Capture the cell that displays the provided text and extract its (X, Y) central coordinate. 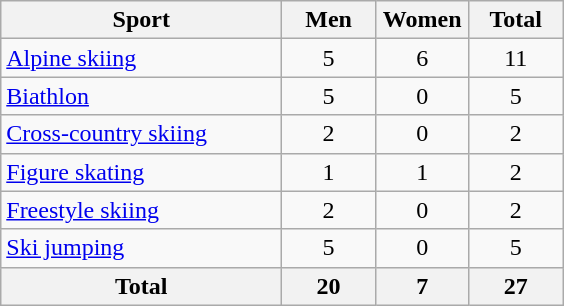
Ski jumping (142, 248)
11 (516, 58)
Biathlon (142, 96)
Women (422, 20)
Freestyle skiing (142, 210)
6 (422, 58)
20 (329, 286)
Figure skating (142, 172)
Sport (142, 20)
Cross-country skiing (142, 134)
Men (329, 20)
Alpine skiing (142, 58)
27 (516, 286)
7 (422, 286)
